Detect which cell encompasses the target text, then output its (x, y) center coordinate. 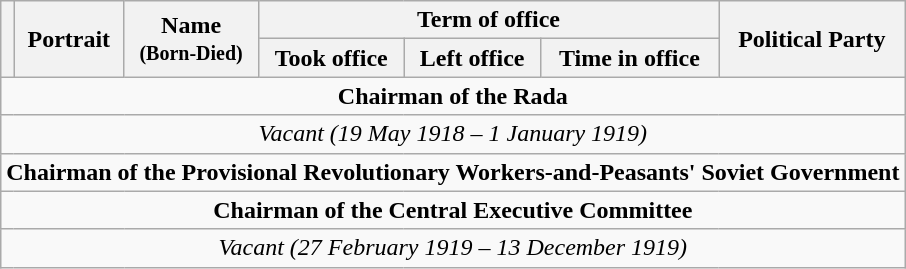
Vacant (27 February 1919 – 13 December 1919) (453, 248)
Time in office (630, 58)
Vacant (19 May 1918 – 1 January 1919) (453, 134)
Chairman of the Central Executive Committee (453, 210)
Took office (331, 58)
Term of office (488, 20)
Chairman of the Provisional Revolutionary Workers-and-Peasants' Soviet Government (453, 172)
Chairman of the Rada (453, 96)
Name(Born-Died) (191, 39)
Political Party (812, 39)
Portrait (69, 39)
Left office (472, 58)
